Extract the [X, Y] coordinate from the center of the cell holding the provided text.  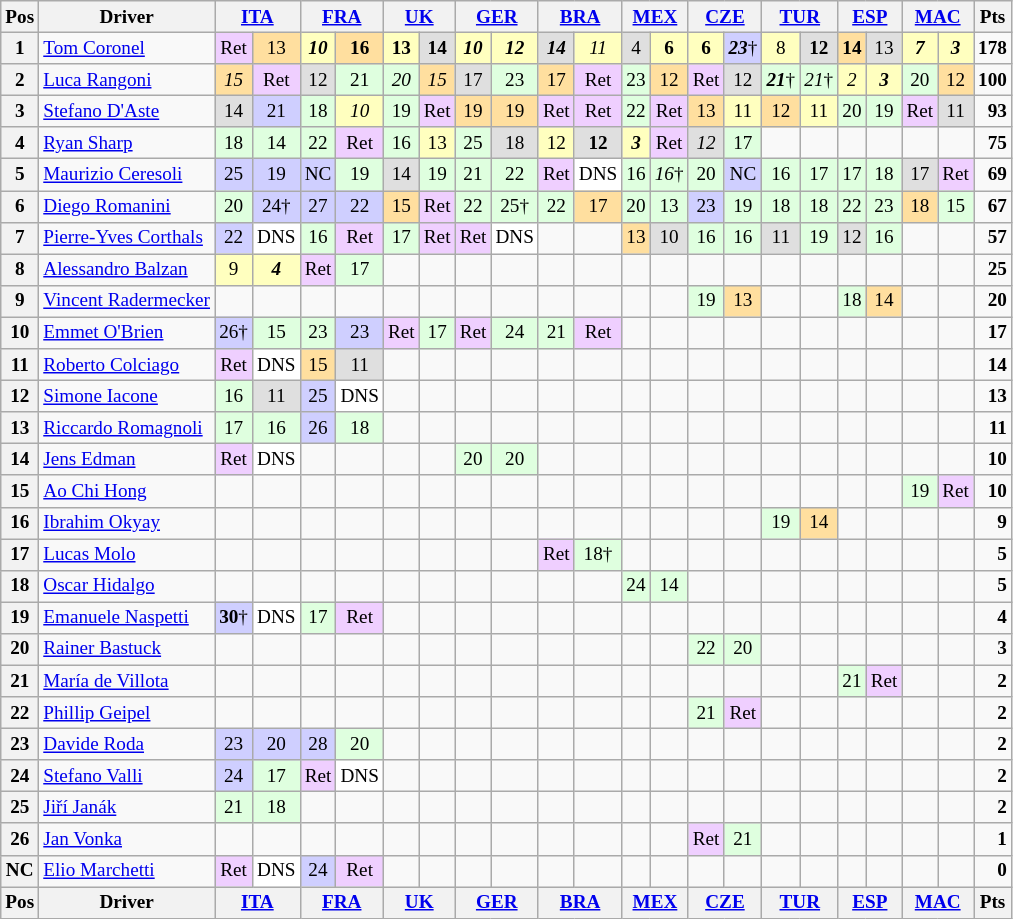
Simone Iacone [127, 396]
Rainer Bastuck [127, 649]
28 [318, 744]
69 [993, 175]
178 [993, 48]
Ryan Sharp [127, 143]
30† [234, 618]
57 [993, 238]
67 [993, 206]
Ibrahim Okyay [127, 523]
25† [515, 206]
Jan Vonka [127, 839]
Roberto Colciago [127, 365]
26† [234, 333]
Lucas Molo [127, 554]
Diego Romanini [127, 206]
100 [993, 80]
16† [669, 175]
Stefano Valli [127, 776]
Davide Roda [127, 744]
Vincent Radermecker [127, 301]
Oscar Hidalgo [127, 586]
Ao Chi Hong [127, 491]
María de Villota [127, 681]
Luca Rangoni [127, 80]
Jiří Janák [127, 808]
Maurizio Ceresoli [127, 175]
23† [743, 48]
0 [993, 871]
75 [993, 143]
Riccardo Romagnoli [127, 428]
Stefano D'Aste [127, 111]
24† [277, 206]
Alessandro Balzan [127, 270]
Jens Edman [127, 460]
Phillip Geipel [127, 713]
Emanuele Naspetti [127, 618]
Elio Marchetti [127, 871]
18† [598, 554]
93 [993, 111]
Pierre-Yves Corthals [127, 238]
Emmet O'Brien [127, 333]
27 [318, 206]
Tom Coronel [127, 48]
